Pinpoint the cell where the given text exists, returning its [X, Y] midpoint coordinate. 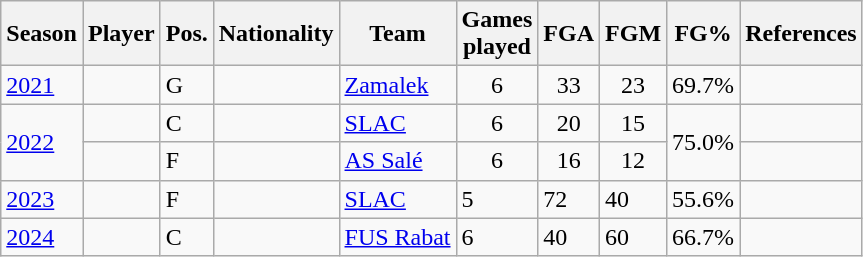
FG% [704, 34]
References [802, 34]
G [186, 85]
Pos. [186, 34]
5 [497, 199]
Zamalek [398, 85]
33 [569, 85]
2024 [42, 237]
Player [121, 34]
2022 [42, 142]
FUS Rabat [398, 237]
Season [42, 34]
2021 [42, 85]
16 [569, 161]
23 [634, 85]
Team [398, 34]
AS Salé [398, 161]
12 [634, 161]
60 [634, 237]
55.6% [704, 199]
FGM [634, 34]
Nationality [276, 34]
Gamesplayed [497, 34]
75.0% [704, 142]
15 [634, 123]
FGA [569, 34]
2023 [42, 199]
20 [569, 123]
66.7% [704, 237]
72 [569, 199]
69.7% [704, 85]
